Find where the given text appears and provide that cell's center as (x, y) coordinate. 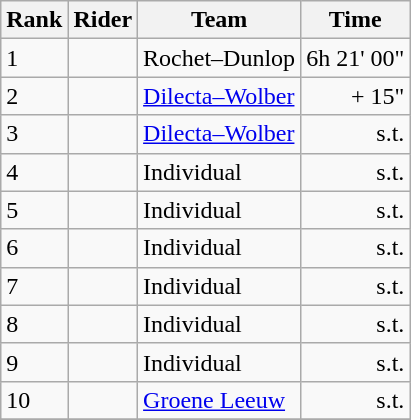
6 (34, 248)
1 (34, 58)
Rider (103, 20)
7 (34, 286)
6h 21' 00" (356, 58)
+ 15" (356, 96)
3 (34, 134)
2 (34, 96)
4 (34, 172)
5 (34, 210)
10 (34, 400)
Rochet–Dunlop (220, 58)
Groene Leeuw (220, 400)
Team (220, 20)
Rank (34, 20)
Time (356, 20)
8 (34, 324)
9 (34, 362)
